Pinpoint the cell where the given text exists, returning its [x, y] midpoint coordinate. 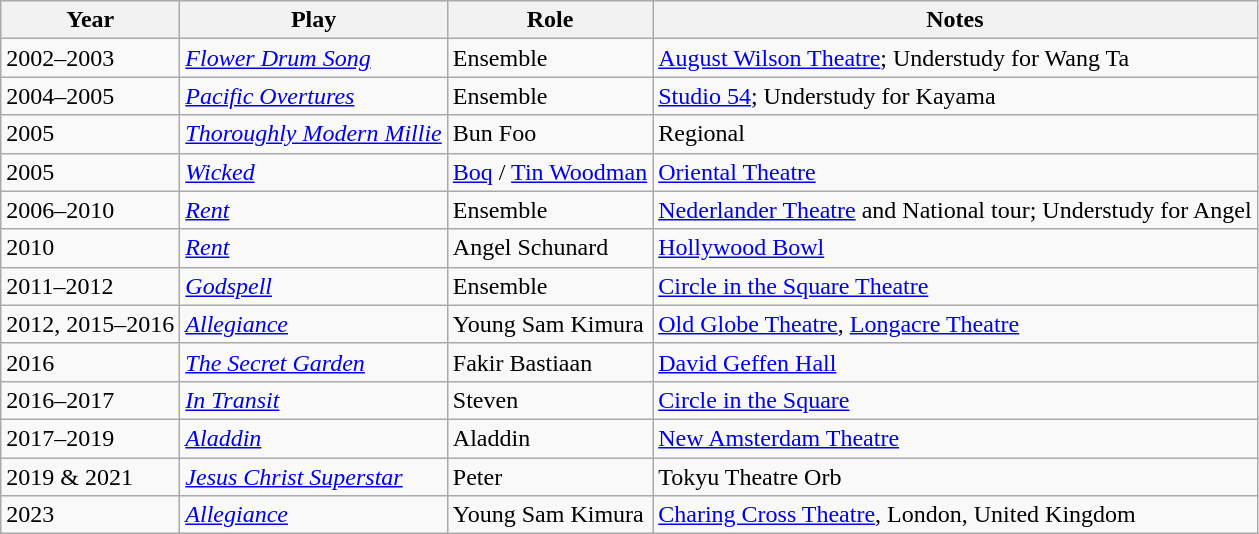
August Wilson Theatre; Understudy for Wang Ta [955, 58]
2016–2017 [90, 400]
Year [90, 20]
Studio 54; Understudy for Kayama [955, 96]
Notes [955, 20]
2011–2012 [90, 286]
The Secret Garden [314, 362]
Circle in the Square [955, 400]
David Geffen Hall [955, 362]
Circle in the Square Theatre [955, 286]
2012, 2015–2016 [90, 324]
Hollywood Bowl [955, 248]
Old Globe Theatre, Longacre Theatre [955, 324]
2023 [90, 515]
Tokyu Theatre Orb [955, 477]
Flower Drum Song [314, 58]
2010 [90, 248]
Angel Schunard [550, 248]
Role [550, 20]
Nederlander Theatre and National tour; Understudy for Angel [955, 210]
Pacific Overtures [314, 96]
Jesus Christ Superstar [314, 477]
Wicked [314, 172]
Charing Cross Theatre, London, United Kingdom [955, 515]
Peter [550, 477]
2019 & 2021 [90, 477]
Oriental Theatre [955, 172]
2004–2005 [90, 96]
Play [314, 20]
Boq / Tin Woodman [550, 172]
2006–2010 [90, 210]
Fakir Bastiaan [550, 362]
2002–2003 [90, 58]
2017–2019 [90, 438]
Steven [550, 400]
New Amsterdam Theatre [955, 438]
Bun Foo [550, 134]
Godspell [314, 286]
In Transit [314, 400]
Thoroughly Modern Millie [314, 134]
Regional [955, 134]
2016 [90, 362]
